Search for the cell housing the specified text and yield its [X, Y] center coordinate. 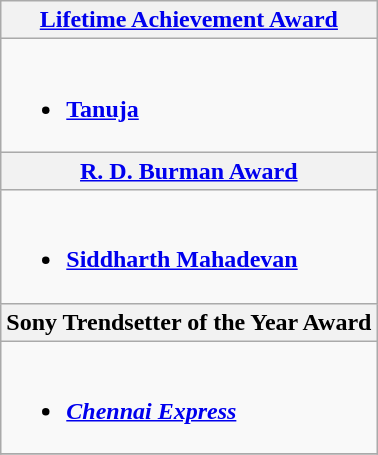
Sony Trendsetter of the Year Award [189, 322]
Siddharth Mahadevan [189, 246]
Tanuja [189, 96]
R. D. Burman Award [189, 171]
Chennai Express [189, 398]
Lifetime Achievement Award [189, 20]
